Return the (X, Y) coordinate for the center point of the cell that contains the specified text.  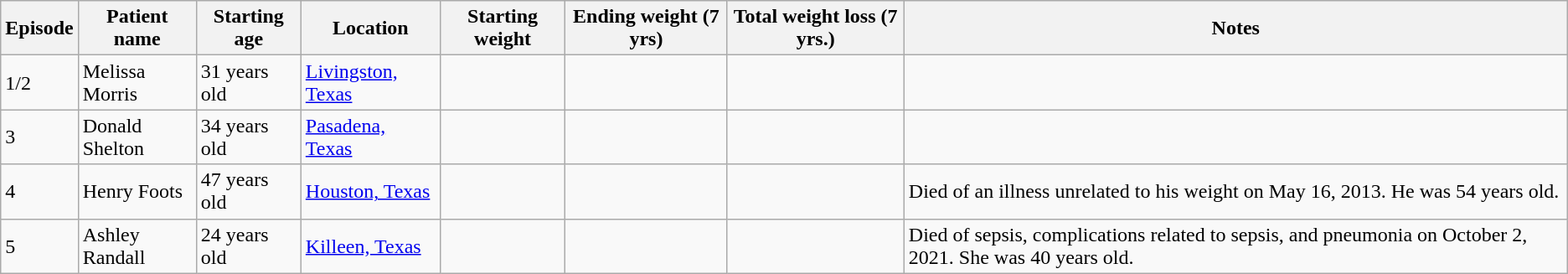
4 (39, 191)
Total weight loss (7 yrs.) (816, 28)
5 (39, 246)
Died of an illness unrelated to his weight on May 16, 2013. He was 54 years old. (1235, 191)
34 years old (248, 137)
Ashley Randall (137, 246)
Melissa Morris (137, 82)
Location (370, 28)
Starting age (248, 28)
Livingston, Texas (370, 82)
Houston, Texas (370, 191)
Patient name (137, 28)
Pasadena, Texas (370, 137)
3 (39, 137)
Killeen, Texas (370, 246)
24 years old (248, 246)
Notes (1235, 28)
31 years old (248, 82)
47 years old (248, 191)
Starting weight (503, 28)
Died of sepsis, complications related to sepsis, and pneumonia on October 2, 2021. She was 40 years old. (1235, 246)
1/2 (39, 82)
Henry Foots (137, 191)
Donald Shelton (137, 137)
Episode (39, 28)
Ending weight (7 yrs) (647, 28)
